Extract the [X, Y] coordinate from the center of the cell holding the provided text.  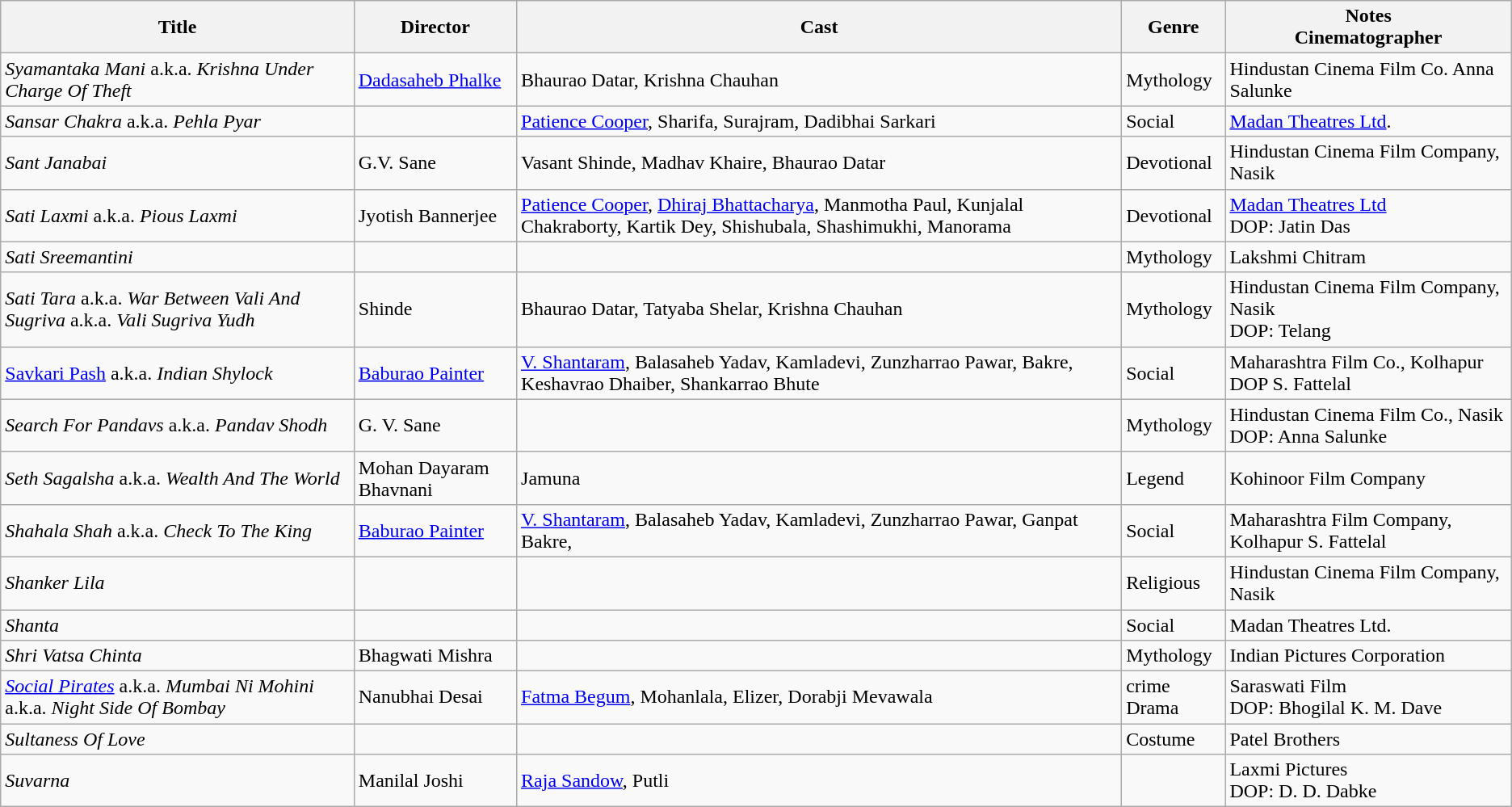
Sultaness Of Love [178, 739]
Patience Cooper, Sharifa, Surajram, Dadibhai Sarkari [819, 121]
NotesCinematographer [1368, 27]
Shanker Lila [178, 583]
Vasant Shinde, Madhav Khaire, Bhaurao Datar [819, 163]
Sati Tara a.k.a. War Between Vali And Sugriva a.k.a. Vali Sugriva Yudh [178, 309]
Sati Sreemantini [178, 257]
Sant Janabai [178, 163]
crime Drama [1174, 698]
Costume [1174, 739]
Manilal Joshi [435, 780]
Director [435, 27]
Nanubhai Desai [435, 698]
Genre [1174, 27]
Fatma Begum, Mohanlala, Elizer, Dorabji Mevawala [819, 698]
Jamuna [819, 478]
G. V. Sane [435, 425]
Sansar Chakra a.k.a. Pehla Pyar [178, 121]
Bhaurao Datar, Krishna Chauhan [819, 79]
Shanta [178, 624]
Madan Theatres LtdDOP: Jatin Das [1368, 215]
Bhaurao Datar, Tatyaba Shelar, Krishna Chauhan [819, 309]
Maharashtra Film Company, Kolhapur S. Fattelal [1368, 530]
V. Shantaram, Balasaheb Yadav, Kamladevi, Zunzharrao Pawar, Ganpat Bakre, [819, 530]
Suvarna [178, 780]
Shahala Shah a.k.a. Check To The King [178, 530]
Dadasaheb Phalke [435, 79]
Religious [1174, 583]
Laxmi PicturesDOP: D. D. Dabke [1368, 780]
Search For Pandavs a.k.a. Pandav Shodh [178, 425]
Saraswati FilmDOP: Bhogilal K. M. Dave [1368, 698]
Patience Cooper, Dhiraj Bhattacharya, Manmotha Paul, Kunjalal Chakraborty, Kartik Dey, Shishubala, Shashimukhi, Manorama [819, 215]
Hindustan Cinema Film Co., NasikDOP: Anna Salunke [1368, 425]
Maharashtra Film Co., KolhapurDOP S. Fattelal [1368, 373]
Raja Sandow, Putli [819, 780]
Savkari Pash a.k.a. Indian Shylock [178, 373]
Title [178, 27]
V. Shantaram, Balasaheb Yadav, Kamladevi, Zunzharrao Pawar, Bakre, Keshavrao Dhaiber, Shankarrao Bhute [819, 373]
Hindustan Cinema Film Co. Anna Salunke [1368, 79]
Seth Sagalsha a.k.a. Wealth And The World [178, 478]
Sati Laxmi a.k.a. Pious Laxmi [178, 215]
Cast [819, 27]
Syamantaka Mani a.k.a. Krishna Under Charge Of Theft [178, 79]
Shri Vatsa Chinta [178, 656]
Bhagwati Mishra [435, 656]
G.V. Sane [435, 163]
Hindustan Cinema Film Company, NasikDOP: Telang [1368, 309]
Shinde [435, 309]
Kohinoor Film Company [1368, 478]
Patel Brothers [1368, 739]
Indian Pictures Corporation [1368, 656]
Mohan Dayaram Bhavnani [435, 478]
Social Pirates a.k.a. Mumbai Ni Mohini a.k.a. Night Side Of Bombay [178, 698]
Legend [1174, 478]
Jyotish Bannerjee [435, 215]
Lakshmi Chitram [1368, 257]
